Determine the (x, y) coordinate at the center of the cell enclosing the given text.  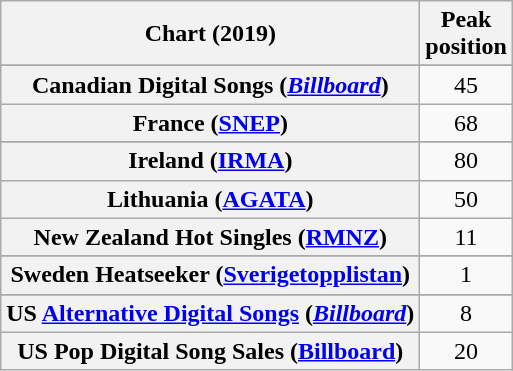
1 (466, 275)
US Alternative Digital Songs (Billboard) (210, 313)
Chart (2019) (210, 34)
80 (466, 161)
11 (466, 237)
Sweden Heatseeker (Sverigetopplistan) (210, 275)
8 (466, 313)
US Pop Digital Song Sales (Billboard) (210, 351)
68 (466, 123)
France (SNEP) (210, 123)
Peakposition (466, 34)
Ireland (IRMA) (210, 161)
45 (466, 85)
Lithuania (AGATA) (210, 199)
Canadian Digital Songs (Billboard) (210, 85)
New Zealand Hot Singles (RMNZ) (210, 237)
20 (466, 351)
50 (466, 199)
